Return the (x, y) coordinate for the center point of the cell that contains the specified text.  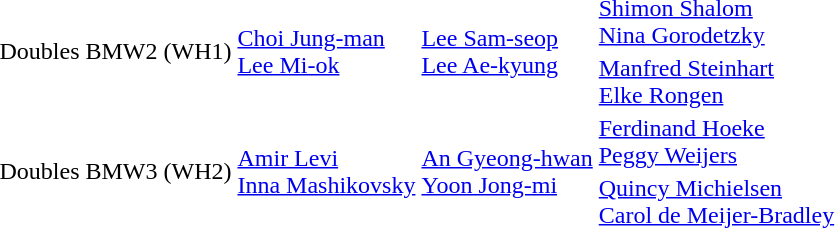
Manfred Steinhart Elke Rongen (716, 82)
Ferdinand Hoeke Peggy Weijers (716, 142)
